Search for the cell housing the specified text and yield its [x, y] center coordinate. 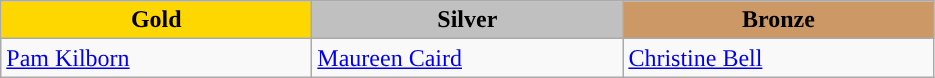
Maureen Caird [468, 58]
Bronze [778, 20]
Pam Kilborn [156, 58]
Christine Bell [778, 58]
Gold [156, 20]
Silver [468, 20]
